Detect which cell encompasses the target text, then output its [X, Y] center coordinate. 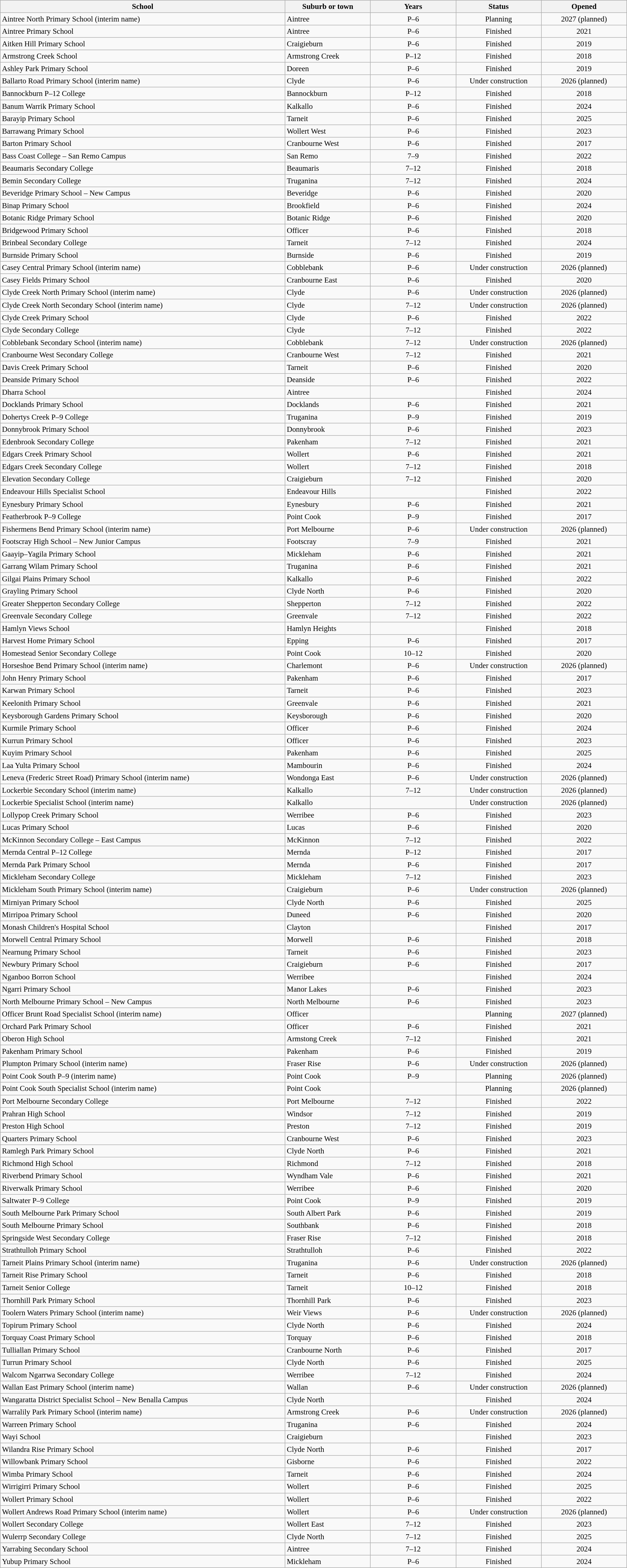
Morwell Central Primary School [143, 939]
Wollert West [328, 131]
Barayip Primary School [143, 118]
Aintree North Primary School (interim name) [143, 19]
Homestead Senior Secondary College [143, 653]
Southbank [328, 1226]
Officer Brunt Road Specialist School (interim name) [143, 1014]
Cranbourne East [328, 280]
Laa Yulta Primary School [143, 765]
Strathtulloh [328, 1250]
Donnybrook [328, 429]
Gaayip–Yagila Primary School [143, 554]
Riverbend Primary School [143, 1176]
Mirripoa Primary School [143, 915]
Yubup Primary School [143, 1561]
Brinbeal Secondary College [143, 243]
Bass Coast College – San Remo Campus [143, 156]
Elevation Secondary College [143, 479]
Bannockburn [328, 94]
Preston High School [143, 1126]
Turrun Primary School [143, 1363]
Karwan Primary School [143, 691]
Plumpton Primary School (interim name) [143, 1064]
Manor Lakes [328, 989]
Burnside Primary School [143, 255]
Barton Primary School [143, 143]
Cobblebank Secondary School (interim name) [143, 342]
Eynesbury Primary School [143, 504]
Riverwalk Primary School [143, 1188]
Gisborne [328, 1462]
South Melbourne Park Primary School [143, 1213]
Wyndham Vale [328, 1176]
Strathtulloh Primary School [143, 1250]
Wirrigirri Primary School [143, 1487]
Point Cook South Specialist School (interim name) [143, 1089]
Bemin Secondary College [143, 181]
Ramlegh Park Primary School [143, 1151]
Port Melbourne Secondary College [143, 1101]
Armstrong Creek School [143, 56]
Wondonga East [328, 778]
Edgars Creek Primary School [143, 454]
Quarters Primary School [143, 1139]
Charlemont [328, 666]
Docklands Primary School [143, 405]
Edgars Creek Secondary College [143, 467]
Richmond [328, 1163]
Opened [584, 7]
Leneva (Frederic Street Road) Primary School (interim name) [143, 778]
Willowbank Primary School [143, 1462]
Aitken Hill Primary School [143, 44]
Bannockburn P–12 College [143, 94]
Clyde Creek North Secondary School (interim name) [143, 305]
Horseshoe Bend Primary School (interim name) [143, 666]
Status [499, 7]
Yarrabing Secondary School [143, 1549]
Beaumaris Secondary College [143, 168]
Nganboo Borron School [143, 977]
South Albert Park [328, 1213]
Torquay Coast Primary School [143, 1337]
Wulerrp Secondary College [143, 1537]
Doreen [328, 69]
Torquay [328, 1337]
Wilandra Rise Primary School [143, 1450]
School [143, 7]
Warralily Park Primary School (interim name) [143, 1412]
Dohertys Creek P–9 College [143, 417]
Toolern Waters Primary School (interim name) [143, 1313]
Topirum Primary School [143, 1325]
Mirniyan Primary School [143, 902]
Barrawang Primary School [143, 131]
Garrang Wilam Primary School [143, 566]
Morwell [328, 939]
Binap Primary School [143, 205]
Footscray [328, 541]
Armstong Creek [328, 1039]
Clayton [328, 927]
Duneed [328, 915]
Ashley Park Primary School [143, 69]
Tarneit Plains Primary School (interim name) [143, 1263]
Keelonith Primary School [143, 703]
Gilgai Plains Primary School [143, 579]
Endeavour Hills [328, 492]
Keysborough [328, 716]
Kurmile Primary School [143, 728]
Tulliallan Primary School [143, 1350]
Greenvale Secondary College [143, 616]
Newbury Primary School [143, 964]
Davis Creek Primary School [143, 367]
Springside West Secondary College [143, 1238]
Kuyim Primary School [143, 753]
Pakenham Primary School [143, 1052]
Wollert Andrews Road Primary School (interim name) [143, 1512]
Edenbrook Secondary College [143, 442]
Hamlyn Views School [143, 629]
Eynesbury [328, 504]
Beaumaris [328, 168]
North Melbourne [328, 1002]
Tarneit Senior College [143, 1288]
Clyde Creek Primary School [143, 318]
Wallan [328, 1387]
Docklands [328, 405]
Thornhill Park [328, 1300]
Oberon High School [143, 1039]
Thornhill Park Primary School [143, 1300]
Mickleham Secondary College [143, 877]
John Henry Primary School [143, 678]
Harvest Home Primary School [143, 641]
Dharra School [143, 392]
Beveridge Primary School – New Campus [143, 193]
North Melbourne Primary School – New Campus [143, 1002]
Point Cook South P–9 (interim name) [143, 1076]
Botanic Ridge [328, 218]
Footscray High School – New Junior Campus [143, 541]
Mickleham South Primary School (interim name) [143, 890]
Casey Fields Primary School [143, 280]
Burnside [328, 255]
Kurrun Primary School [143, 740]
Mernda Central P–12 College [143, 852]
Orchard Park Primary School [143, 1027]
Wimba Primary School [143, 1474]
Lucas Primary School [143, 828]
Keysborough Gardens Primary School [143, 716]
Featherbrook P–9 College [143, 516]
Mambourin [328, 765]
Wayi School [143, 1437]
Lockerbie Secondary School (interim name) [143, 790]
Cranbourne West Secondary College [143, 355]
Casey Central Primary School (interim name) [143, 268]
Beveridge [328, 193]
Wallan East Primary School (interim name) [143, 1387]
Aintree Primary School [143, 31]
McKinnon [328, 840]
Brookfield [328, 205]
Endeavour Hills Specialist School [143, 492]
Bridgewood Primary School [143, 231]
Years [413, 7]
Preston [328, 1126]
Deanside [328, 380]
Richmond High School [143, 1163]
Clyde Creek North Primary School (interim name) [143, 293]
Ballarto Road Primary School (interim name) [143, 81]
Fishermens Bend Primary School (interim name) [143, 529]
Suburb or town [328, 7]
Wangaratta District Specialist School – New Benalla Campus [143, 1400]
Ngarri Primary School [143, 989]
Lockerbie Specialist School (interim name) [143, 803]
Tarneit Rise Primary School [143, 1276]
Hamlyn Heights [328, 629]
Monash Children's Hospital School [143, 927]
Lucas [328, 828]
San Remo [328, 156]
Epping [328, 641]
Windsor [328, 1114]
Donnybrook Primary School [143, 429]
Clyde Secondary College [143, 330]
Mernda Park Primary School [143, 865]
McKinnon Secondary College – East Campus [143, 840]
Grayling Primary School [143, 591]
Deanside Primary School [143, 380]
South Melbourne Primary School [143, 1226]
Botanic Ridge Primary School [143, 218]
Saltwater P–9 College [143, 1201]
Shepperton [328, 604]
Nearnung Primary School [143, 952]
Wollert Primary School [143, 1499]
Lollypop Creek Primary School [143, 815]
Greater Shepperton Secondary College [143, 604]
Warreen Primary School [143, 1425]
Banum Warrik Primary School [143, 106]
Walcom Ngarrwa Secondary College [143, 1375]
Weir Views [328, 1313]
Cranbourne North [328, 1350]
Wollert Secondary College [143, 1524]
Wollert East [328, 1524]
Prahran High School [143, 1114]
